Scan for the cell matching the given text and deliver its (X, Y) coordinate at center. 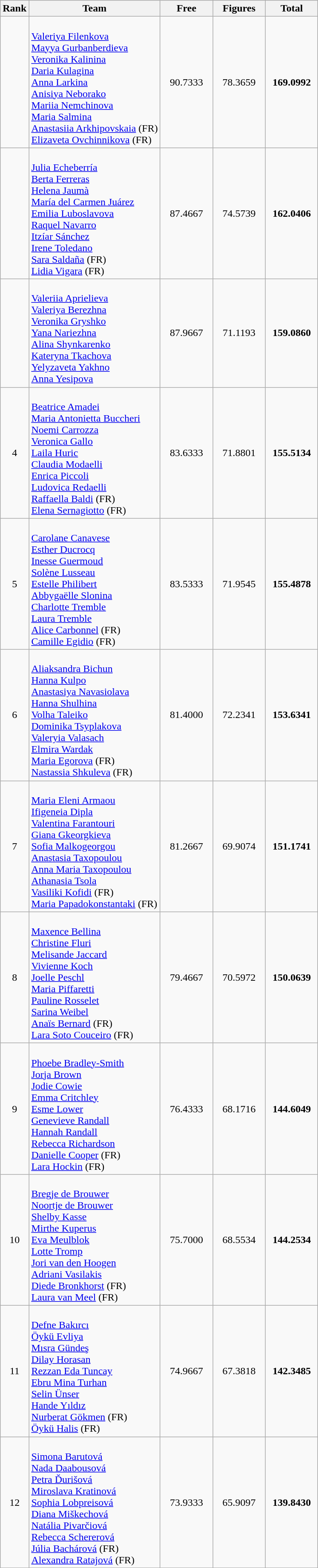
4 (14, 453)
Defne BakırcıÖykü EvliyaMısra GündeşDilay HorasanRezzan Eda TuncayEbru Mina TurhanSelin ÜnserHande YıldızNurberat Gökmen (FR)Öykü Halis (FR) (95, 1371)
Rank (14, 9)
Team (95, 9)
9 (14, 1109)
87.9667 (186, 333)
142.3485 (292, 1371)
74.5739 (239, 213)
69.9074 (239, 846)
73.9333 (186, 1502)
71.9545 (239, 584)
5 (14, 584)
12 (14, 1502)
83.5333 (186, 584)
90.7333 (186, 82)
139.8430 (292, 1502)
144.6049 (292, 1109)
Free (186, 9)
144.2534 (292, 1240)
11 (14, 1371)
81.4000 (186, 715)
81.2667 (186, 846)
Total (292, 9)
155.5134 (292, 453)
6 (14, 715)
78.3659 (239, 82)
83.6333 (186, 453)
150.0639 (292, 977)
67.3818 (239, 1371)
70.5972 (239, 977)
79.4667 (186, 977)
Figures (239, 9)
10 (14, 1240)
169.0992 (292, 82)
153.6341 (292, 715)
74.9667 (186, 1371)
8 (14, 977)
159.0860 (292, 333)
76.4333 (186, 1109)
7 (14, 846)
151.1741 (292, 846)
75.7000 (186, 1240)
68.5534 (239, 1240)
Valeriia AprielievaValeriya BerezhnaVeronika GryshkoYana NariezhnaAlina ShynkarenkoKateryna TkachovaYelyzaveta YakhnoAnna Yesipova (95, 333)
87.4667 (186, 213)
65.9097 (239, 1502)
71.1193 (239, 333)
68.1716 (239, 1109)
72.2341 (239, 715)
162.0406 (292, 213)
155.4878 (292, 584)
71.8801 (239, 453)
